Determine the [x, y] coordinate at the center of the cell enclosing the given text.  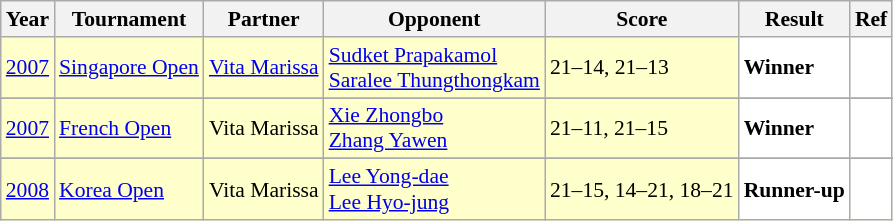
Result [794, 19]
21–11, 21–15 [642, 128]
Korea Open [129, 190]
Runner-up [794, 190]
French Open [129, 128]
Score [642, 19]
Sudket Prapakamol Saralee Thungthongkam [434, 68]
Ref [871, 19]
Tournament [129, 19]
Partner [264, 19]
21–14, 21–13 [642, 68]
Opponent [434, 19]
Lee Yong-dae Lee Hyo-jung [434, 190]
Xie Zhongbo Zhang Yawen [434, 128]
Singapore Open [129, 68]
Year [28, 19]
21–15, 14–21, 18–21 [642, 190]
2008 [28, 190]
